Find where the given text appears and provide that cell's center as (X, Y) coordinate. 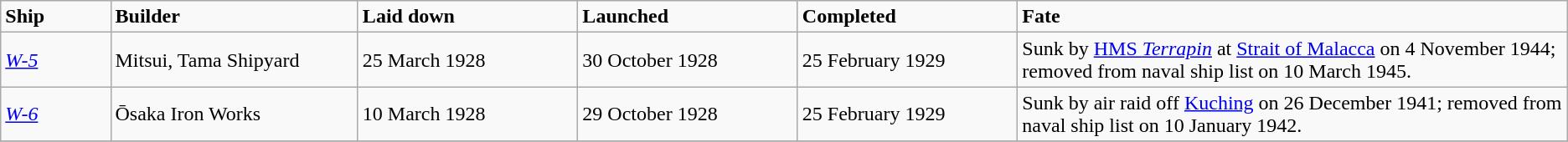
Fate (1292, 17)
Sunk by HMS Terrapin at Strait of Malacca on 4 November 1944; removed from naval ship list on 10 March 1945. (1292, 60)
Ōsaka Iron Works (235, 114)
Laid down (467, 17)
Builder (235, 17)
Completed (907, 17)
Sunk by air raid off Kuching on 26 December 1941; removed from naval ship list on 10 January 1942. (1292, 114)
Ship (55, 17)
25 March 1928 (467, 60)
Mitsui, Tama Shipyard (235, 60)
29 October 1928 (688, 114)
W-6 (55, 114)
30 October 1928 (688, 60)
10 March 1928 (467, 114)
W-5 (55, 60)
Launched (688, 17)
